Locate the cell with the specified text and output its [x, y] center coordinate. 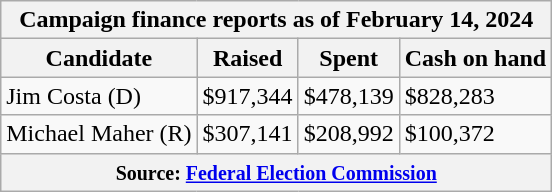
$100,372 [475, 134]
Spent [348, 58]
Campaign finance reports as of February 14, 2024 [276, 20]
Cash on hand [475, 58]
$478,139 [348, 96]
Jim Costa (D) [99, 96]
Source: Federal Election Commission [276, 172]
Michael Maher (R) [99, 134]
$208,992 [348, 134]
$307,141 [248, 134]
$917,344 [248, 96]
$828,283 [475, 96]
Candidate [99, 58]
Raised [248, 58]
